Capture the cell that displays the provided text and extract its [X, Y] central coordinate. 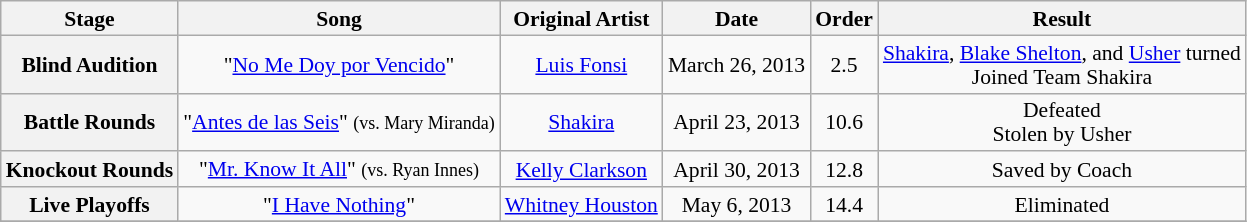
"Antes de las Seis" (vs. Mary Miranda) [339, 122]
Eliminated [1062, 204]
Date [736, 18]
Blind Audition [90, 64]
10.6 [844, 122]
"I Have Nothing" [339, 204]
Luis Fonsi [582, 64]
Shakira, Blake Shelton, and Usher turnedJoined Team Shakira [1062, 64]
Song [339, 18]
Original Artist [582, 18]
Battle Rounds [90, 122]
Shakira [582, 122]
May 6, 2013 [736, 204]
Saved by Coach [1062, 170]
"Mr. Know It All" (vs. Ryan Innes) [339, 170]
Live Playoffs [90, 204]
April 30, 2013 [736, 170]
"No Me Doy por Vencido" [339, 64]
2.5 [844, 64]
March 26, 2013 [736, 64]
Order [844, 18]
14.4 [844, 204]
Result [1062, 18]
Whitney Houston [582, 204]
Knockout Rounds [90, 170]
Kelly Clarkson [582, 170]
12.8 [844, 170]
April 23, 2013 [736, 122]
Stage [90, 18]
DefeatedStolen by Usher [1062, 122]
